Provide the [x, y] coordinate of the cell's center where the given text is located.  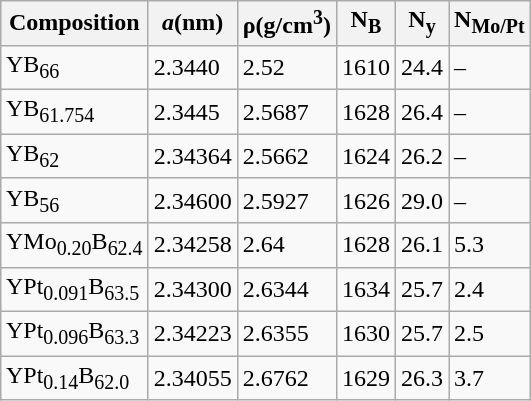
2.34300 [192, 289]
NMo/Pt [490, 24]
YB62 [74, 156]
YPt0.096B63.3 [74, 333]
YB66 [74, 67]
1610 [366, 67]
2.3440 [192, 67]
2.3445 [192, 112]
1630 [366, 333]
26.4 [422, 112]
2.34600 [192, 200]
2.52 [286, 67]
3.7 [490, 378]
2.34364 [192, 156]
2.6344 [286, 289]
29.0 [422, 200]
2.6762 [286, 378]
1624 [366, 156]
NB [366, 24]
2.34055 [192, 378]
1629 [366, 378]
2.5927 [286, 200]
Ny [422, 24]
2.34223 [192, 333]
ρ(g/cm3) [286, 24]
YMo0.20B62.4 [74, 245]
2.34258 [192, 245]
YPt0.14B62.0 [74, 378]
Composition [74, 24]
26.1 [422, 245]
26.3 [422, 378]
26.2 [422, 156]
YB56 [74, 200]
1626 [366, 200]
2.6355 [286, 333]
2.5 [490, 333]
a(nm) [192, 24]
5.3 [490, 245]
YB61.754 [74, 112]
1634 [366, 289]
24.4 [422, 67]
2.5662 [286, 156]
YPt0.091B63.5 [74, 289]
2.5687 [286, 112]
2.64 [286, 245]
2.4 [490, 289]
